Provide the (X, Y) coordinate of the cell's center where the given text is located.  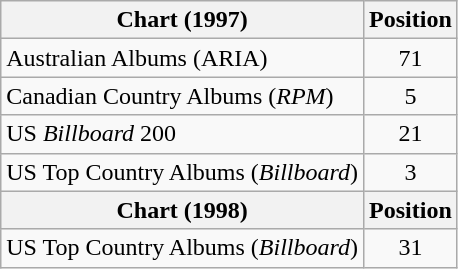
US Billboard 200 (182, 134)
3 (411, 172)
5 (411, 96)
Chart (1998) (182, 210)
71 (411, 58)
Chart (1997) (182, 20)
21 (411, 134)
Canadian Country Albums (RPM) (182, 96)
31 (411, 248)
Australian Albums (ARIA) (182, 58)
